Detect which cell encompasses the target text, then output its (X, Y) center coordinate. 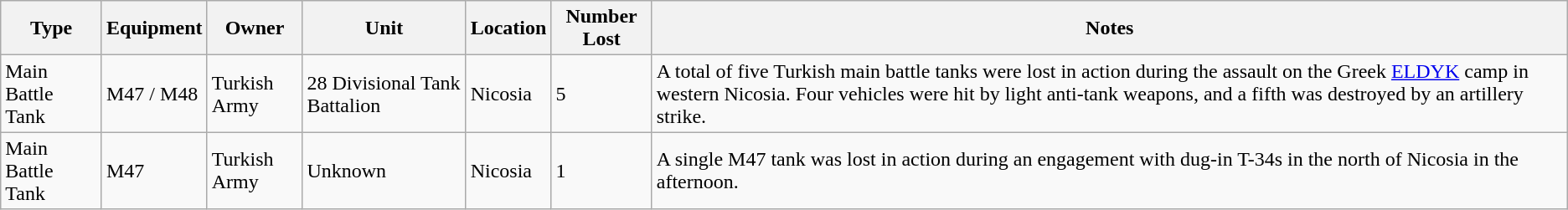
A single M47 tank was lost in action during an engagement with dug-in T-34s in the north of Nicosia in the afternoon. (1109, 171)
Unknown (384, 171)
Number Lost (601, 28)
Type (52, 28)
M47 / M48 (154, 94)
Equipment (154, 28)
Unit (384, 28)
1 (601, 171)
28 Divisional Tank Battalion (384, 94)
M47 (154, 171)
5 (601, 94)
Notes (1109, 28)
Location (508, 28)
Owner (255, 28)
